Provide the [x, y] coordinate of the cell's center where the given text is located.  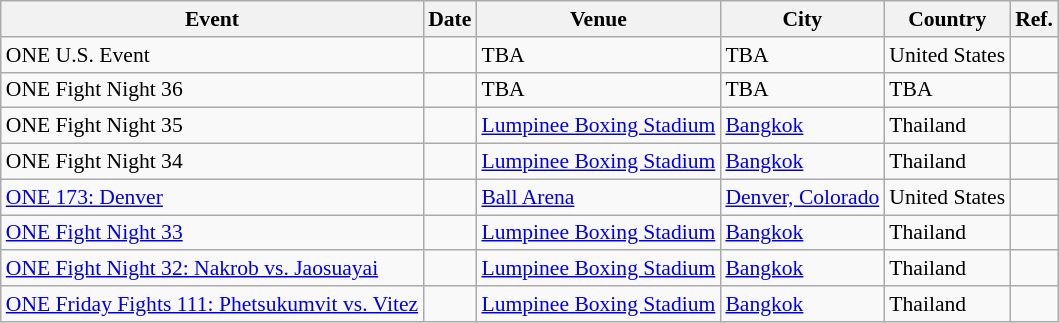
City [802, 19]
Ref. [1034, 19]
Ball Arena [598, 197]
ONE Friday Fights 111: Phetsukumvit vs. Vitez [212, 304]
ONE Fight Night 33 [212, 233]
ONE 173: Denver [212, 197]
ONE Fight Night 34 [212, 162]
Venue [598, 19]
Denver, Colorado [802, 197]
Event [212, 19]
Country [947, 19]
ONE U.S. Event [212, 55]
ONE Fight Night 32: Nakrob vs. Jaosuayai [212, 269]
ONE Fight Night 36 [212, 90]
ONE Fight Night 35 [212, 126]
Date [450, 19]
